For the text-containing cell, return its midpoint in (x, y) coordinate format. 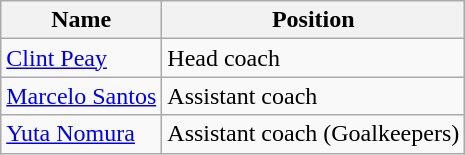
Name (82, 20)
Marcelo Santos (82, 96)
Assistant coach (314, 96)
Clint Peay (82, 58)
Head coach (314, 58)
Position (314, 20)
Assistant coach (Goalkeepers) (314, 134)
Yuta Nomura (82, 134)
